Pinpoint the cell where the given text exists, returning its (x, y) midpoint coordinate. 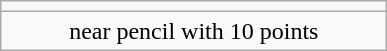
near pencil with 10 points (194, 31)
